Find where the given text appears and provide that cell's center as (X, Y) coordinate. 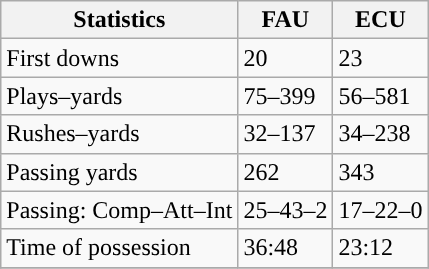
Passing: Comp–Att–Int (120, 210)
56–581 (380, 96)
Rushes–yards (120, 134)
Passing yards (120, 172)
32–137 (286, 134)
Plays–yards (120, 96)
25–43–2 (286, 210)
23 (380, 58)
First downs (120, 58)
20 (286, 58)
34–238 (380, 134)
23:12 (380, 248)
36:48 (286, 248)
262 (286, 172)
ECU (380, 20)
343 (380, 172)
75–399 (286, 96)
Time of possession (120, 248)
17–22–0 (380, 210)
FAU (286, 20)
Statistics (120, 20)
